Search for the cell housing the specified text and yield its [x, y] center coordinate. 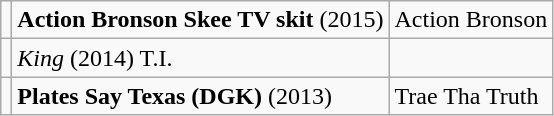
Plates Say Texas (DGK) (2013) [200, 96]
Action Bronson [471, 20]
Trae Tha Truth [471, 96]
Action Bronson Skee TV skit (2015) [200, 20]
King (2014) T.I. [200, 58]
